Search for the cell housing the specified text and yield its [x, y] center coordinate. 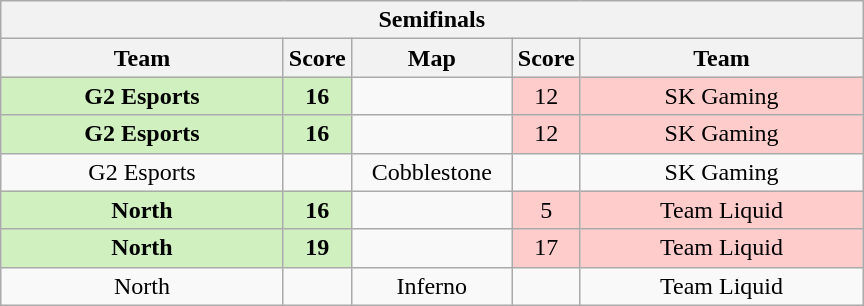
Cobblestone [432, 172]
Inferno [432, 286]
5 [546, 210]
19 [317, 248]
Semifinals [432, 20]
17 [546, 248]
Map [432, 58]
